Find where the given text appears and provide that cell's center as (x, y) coordinate. 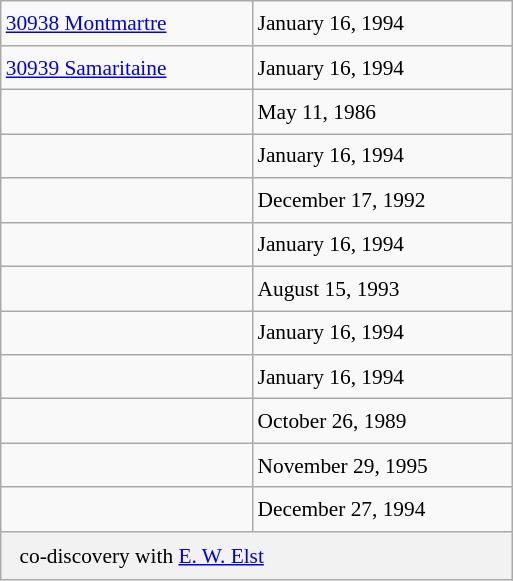
co-discovery with E. W. Elst (256, 556)
30938 Montmartre (127, 23)
December 27, 1994 (382, 509)
August 15, 1993 (382, 288)
30939 Samaritaine (127, 67)
December 17, 1992 (382, 200)
May 11, 1986 (382, 112)
October 26, 1989 (382, 421)
November 29, 1995 (382, 465)
